Find where the given text appears and provide that cell's center as [x, y] coordinate. 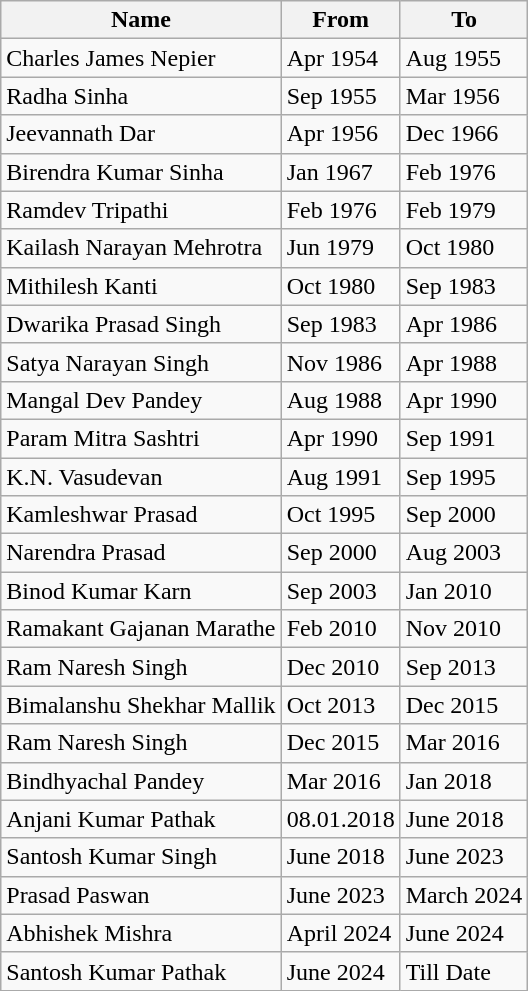
Mangal Dev Pandey [141, 400]
Aug 2003 [464, 553]
March 2024 [464, 895]
Sep 2013 [464, 667]
Abhishek Mishra [141, 933]
Dec 2010 [340, 667]
Name [141, 20]
K.N. Vasudevan [141, 477]
Radha Sinha [141, 96]
Birendra Kumar Sinha [141, 172]
Binod Kumar Karn [141, 591]
Santosh Kumar Pathak [141, 971]
Jun 1979 [340, 248]
To [464, 20]
Jan 2010 [464, 591]
Bindhyachal Pandey [141, 781]
Nov 2010 [464, 629]
Narendra Prasad [141, 553]
From [340, 20]
Dwarika Prasad Singh [141, 324]
Feb 2010 [340, 629]
Apr 1986 [464, 324]
Oct 1995 [340, 515]
Jeevannath Dar [141, 134]
08.01.2018 [340, 819]
Mar 1956 [464, 96]
Bimalanshu Shekhar Mallik [141, 705]
Sep 1955 [340, 96]
Nov 1986 [340, 362]
Apr 1988 [464, 362]
Jan 2018 [464, 781]
Prasad Paswan [141, 895]
Apr 1954 [340, 58]
Charles James Nepier [141, 58]
Till Date [464, 971]
Param Mitra Sashtri [141, 438]
Aug 1955 [464, 58]
Jan 1967 [340, 172]
Sep 1995 [464, 477]
Ramdev Tripathi [141, 210]
April 2024 [340, 933]
Santosh Kumar Singh [141, 857]
Feb 1979 [464, 210]
Kailash Narayan Mehrotra [141, 248]
Anjani Kumar Pathak [141, 819]
Mithilesh Kanti [141, 286]
Aug 1991 [340, 477]
Kamleshwar Prasad [141, 515]
Oct 2013 [340, 705]
Sep 2003 [340, 591]
Satya Narayan Singh [141, 362]
Dec 1966 [464, 134]
Ramakant Gajanan Marathe [141, 629]
Apr 1956 [340, 134]
Aug 1988 [340, 400]
Sep 1991 [464, 438]
